Output the (X, Y) coordinate of the center of the cell containing the given text.  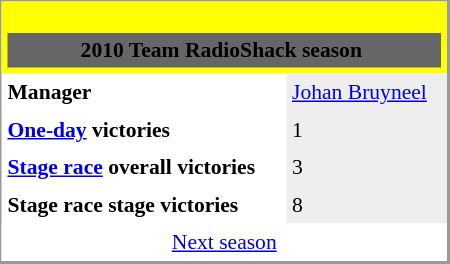
Stage race overall victories (144, 167)
Next season (225, 243)
Johan Bruyneel (366, 93)
One-day victories (144, 130)
Stage race stage victories (144, 205)
Manager (144, 93)
8 (366, 205)
1 (366, 130)
3 (366, 167)
